From the cell containing the given text, extract its center point as (X, Y) coordinate. 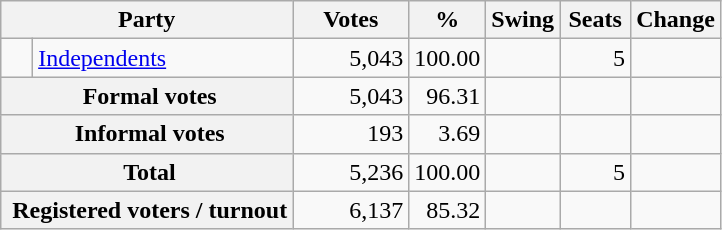
Votes (351, 20)
3.69 (448, 134)
5,236 (351, 172)
Total (147, 172)
96.31 (448, 96)
85.32 (448, 210)
Party (147, 20)
Change (676, 20)
Independents (163, 58)
Seats (596, 20)
% (448, 20)
Swing (523, 20)
193 (351, 134)
6,137 (351, 210)
Informal votes (147, 134)
Registered voters / turnout (147, 210)
Formal votes (147, 96)
